Identify which cell holds the provided text, then report its (X, Y) central coordinate. 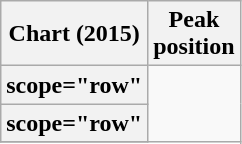
Peakposition (194, 34)
Chart (2015) (74, 34)
